Capture the cell that displays the provided text and extract its (x, y) central coordinate. 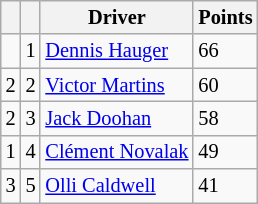
Points (225, 17)
5 (31, 186)
Driver (116, 17)
60 (225, 85)
Dennis Hauger (116, 51)
Olli Caldwell (116, 186)
41 (225, 186)
58 (225, 118)
49 (225, 152)
Victor Martins (116, 85)
66 (225, 51)
Clément Novalak (116, 152)
Jack Doohan (116, 118)
4 (31, 152)
